Capture the cell that displays the provided text and extract its (X, Y) central coordinate. 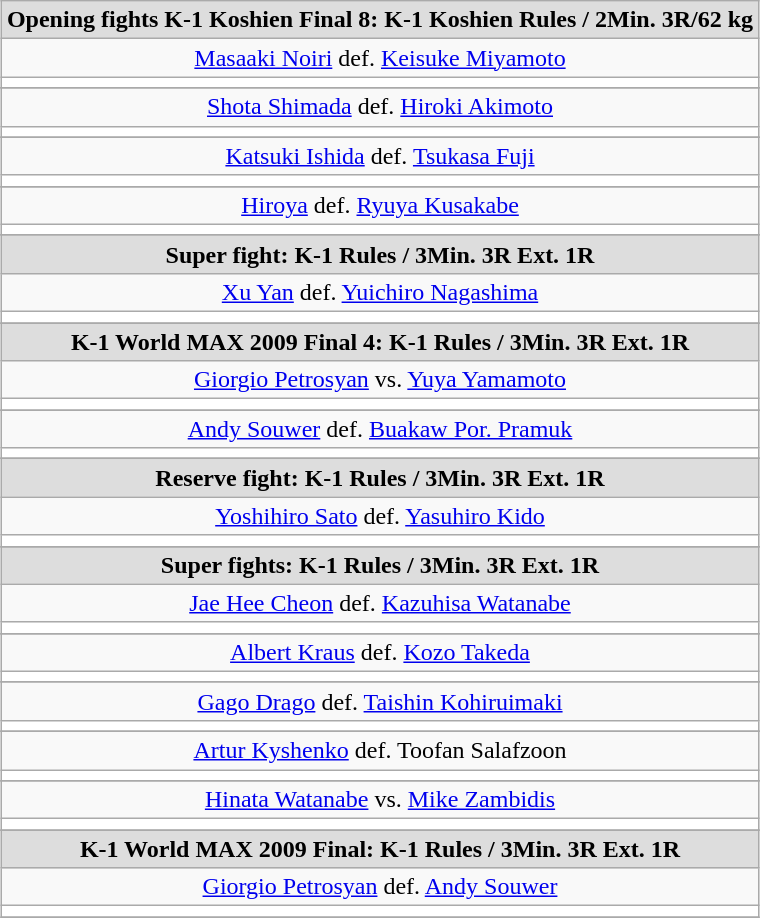
Opening fights K-1 Koshien Final 8: K-1 Koshien Rules / 2Min. 3R/62 kg (380, 20)
K-1 World MAX 2009 Final 4: K-1 Rules / 3Min. 3R Ext. 1R (380, 341)
Super fights: K-1 Rules / 3Min. 3R Ext. 1R (380, 565)
Xu Yan def. Yuichiro Nagashima (380, 292)
Masaaki Noiri def. Keisuke Miyamoto (380, 58)
Jae Hee Cheon def. Kazuhisa Watanabe (380, 603)
K-1 World MAX 2009 Final: K-1 Rules / 3Min. 3R Ext. 1R (380, 849)
Super fight: K-1 Rules / 3Min. 3R Ext. 1R (380, 254)
Katsuki Ishida def. Tsukasa Fuji (380, 156)
Reserve fight: K-1 Rules / 3Min. 3R Ext. 1R (380, 478)
Shota Shimada def. Hiroki Akimoto (380, 107)
Giorgio Petrosyan vs. Yuya Yamamoto (380, 380)
Artur Kyshenko def. Toofan Salafzoon (380, 750)
Andy Souwer def. Buakaw Por. Pramuk (380, 429)
Hiroya def. Ryuya Kusakabe (380, 205)
Giorgio Petrosyan def. Andy Souwer (380, 887)
Gago Drago def. Taishin Kohiruimaki (380, 701)
Albert Kraus def. Kozo Takeda (380, 652)
Yoshihiro Sato def. Yasuhiro Kido (380, 516)
Hinata Watanabe vs. Mike Zambidis (380, 800)
